Locate the cell with the specified text and output its (x, y) center coordinate. 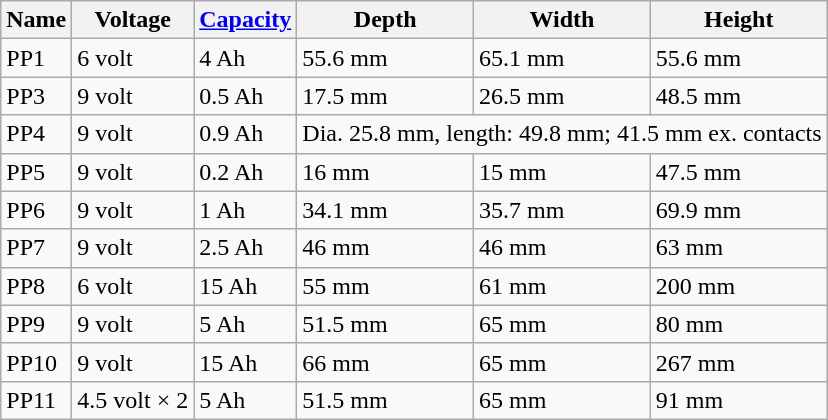
0.2 Ah (246, 172)
4.5 volt × 2 (133, 400)
91 mm (738, 400)
34.1 mm (386, 210)
PP6 (36, 210)
PP10 (36, 362)
PP1 (36, 58)
200 mm (738, 286)
Dia. 25.8 mm, length: 49.8 mm; 41.5 mm ex. contacts (562, 134)
267 mm (738, 362)
PP4 (36, 134)
Capacity (246, 20)
2.5 Ah (246, 248)
47.5 mm (738, 172)
PP5 (36, 172)
4 Ah (246, 58)
63 mm (738, 248)
PP11 (36, 400)
48.5 mm (738, 96)
Depth (386, 20)
80 mm (738, 324)
65.1 mm (562, 58)
61 mm (562, 286)
17.5 mm (386, 96)
35.7 mm (562, 210)
16 mm (386, 172)
Height (738, 20)
66 mm (386, 362)
Voltage (133, 20)
PP9 (36, 324)
1 Ah (246, 210)
26.5 mm (562, 96)
0.9 Ah (246, 134)
PP3 (36, 96)
69.9 mm (738, 210)
Name (36, 20)
Width (562, 20)
PP8 (36, 286)
0.5 Ah (246, 96)
15 mm (562, 172)
PP7 (36, 248)
55 mm (386, 286)
